Determine the [X, Y] coordinate at the center of the cell enclosing the given text.  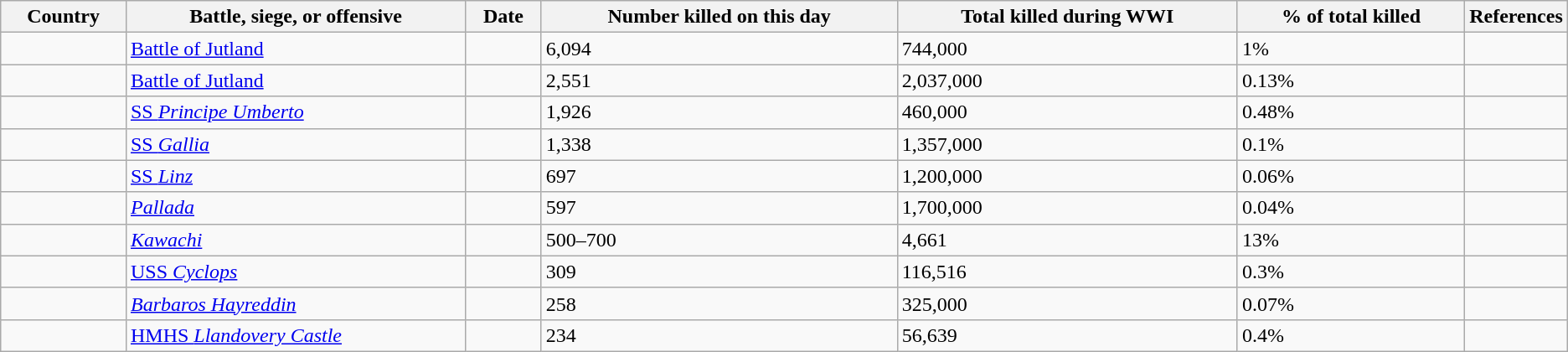
1,926 [719, 112]
1% [1350, 49]
6,094 [719, 49]
744,000 [1067, 49]
SS Principe Umberto [295, 112]
2,551 [719, 80]
Number killed on this day [719, 17]
56,639 [1067, 335]
597 [719, 208]
0.4% [1350, 335]
Country [64, 17]
1,357,000 [1067, 144]
2,037,000 [1067, 80]
0.04% [1350, 208]
Pallada [295, 208]
460,000 [1067, 112]
309 [719, 272]
234 [719, 335]
SS Linz [295, 176]
1,338 [719, 144]
USS Cyclops [295, 272]
SS Gallia [295, 144]
1,700,000 [1067, 208]
0.48% [1350, 112]
116,516 [1067, 272]
Date [503, 17]
HMHS Llandovery Castle [295, 335]
Kawachi [295, 240]
Battle, siege, or offensive [295, 17]
13% [1350, 240]
Total killed during WWI [1067, 17]
697 [719, 176]
Barbaros Hayreddin [295, 303]
500–700 [719, 240]
325,000 [1067, 303]
% of total killed [1350, 17]
0.1% [1350, 144]
0.3% [1350, 272]
258 [719, 303]
References [1516, 17]
0.06% [1350, 176]
1,200,000 [1067, 176]
0.07% [1350, 303]
4,661 [1067, 240]
0.13% [1350, 80]
